Extract the (x, y) coordinate from the center of the cell holding the provided text.  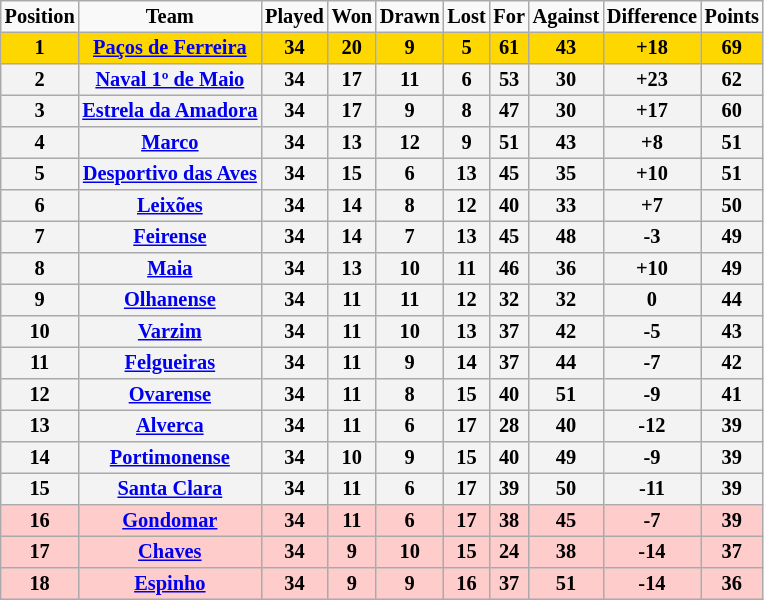
Felgueiras (170, 363)
For (510, 17)
41 (732, 395)
Naval 1º de Maio (170, 80)
33 (566, 206)
61 (510, 48)
Position (40, 17)
+17 (652, 111)
53 (510, 80)
24 (510, 552)
Olhanense (170, 300)
Varzim (170, 332)
1 (40, 48)
47 (510, 111)
Lost (466, 17)
Paços de Ferreira (170, 48)
Gondomar (170, 521)
Alverca (170, 426)
Estrela da Amadora (170, 111)
Difference (652, 17)
Desportivo das Aves (170, 174)
Played (294, 17)
Ovarense (170, 395)
Espinho (170, 584)
-12 (652, 426)
69 (732, 48)
2 (40, 80)
+8 (652, 143)
62 (732, 80)
60 (732, 111)
35 (566, 174)
Drawn (410, 17)
Points (732, 17)
-5 (652, 332)
+23 (652, 80)
18 (40, 584)
20 (352, 48)
Portimonense (170, 458)
Chaves (170, 552)
Leixões (170, 206)
+18 (652, 48)
4 (40, 143)
Marco (170, 143)
Feirense (170, 237)
Santa Clara (170, 489)
-3 (652, 237)
28 (510, 426)
Against (566, 17)
-11 (652, 489)
Maia (170, 269)
Won (352, 17)
Team (170, 17)
0 (652, 300)
48 (566, 237)
+7 (652, 206)
3 (40, 111)
46 (510, 269)
